Determine the [x, y] coordinate at the center of the cell enclosing the given text.  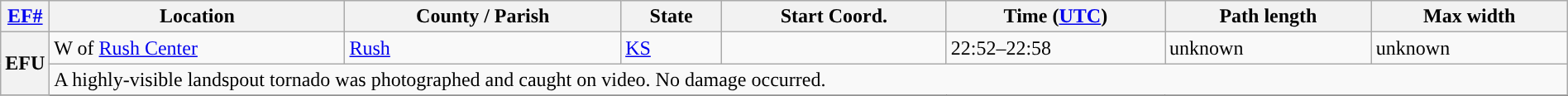
A highly-visible landspout tornado was photographed and caught on video. No damage occurred. [809, 79]
EF# [25, 17]
County / Parish [483, 17]
Rush [483, 48]
Path length [1269, 17]
Location [197, 17]
Time (UTC) [1055, 17]
State [672, 17]
22:52–22:58 [1055, 48]
W of Rush Center [197, 48]
Max width [1469, 17]
Start Coord. [834, 17]
KS [672, 48]
EFU [25, 64]
